Provide the [X, Y] coordinate of the cell's center where the given text is located.  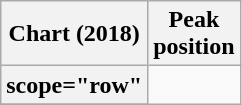
Chart (2018) [74, 34]
scope="row" [74, 85]
Peakposition [194, 34]
